Extract the (X, Y) coordinate from the center of the cell holding the provided text.  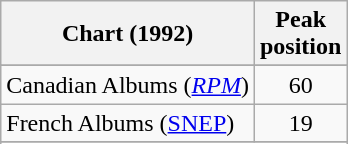
Chart (1992) (128, 34)
Canadian Albums (RPM) (128, 85)
60 (300, 85)
19 (300, 123)
French Albums (SNEP) (128, 123)
Peakposition (300, 34)
